Capture the cell that displays the provided text and extract its [X, Y] central coordinate. 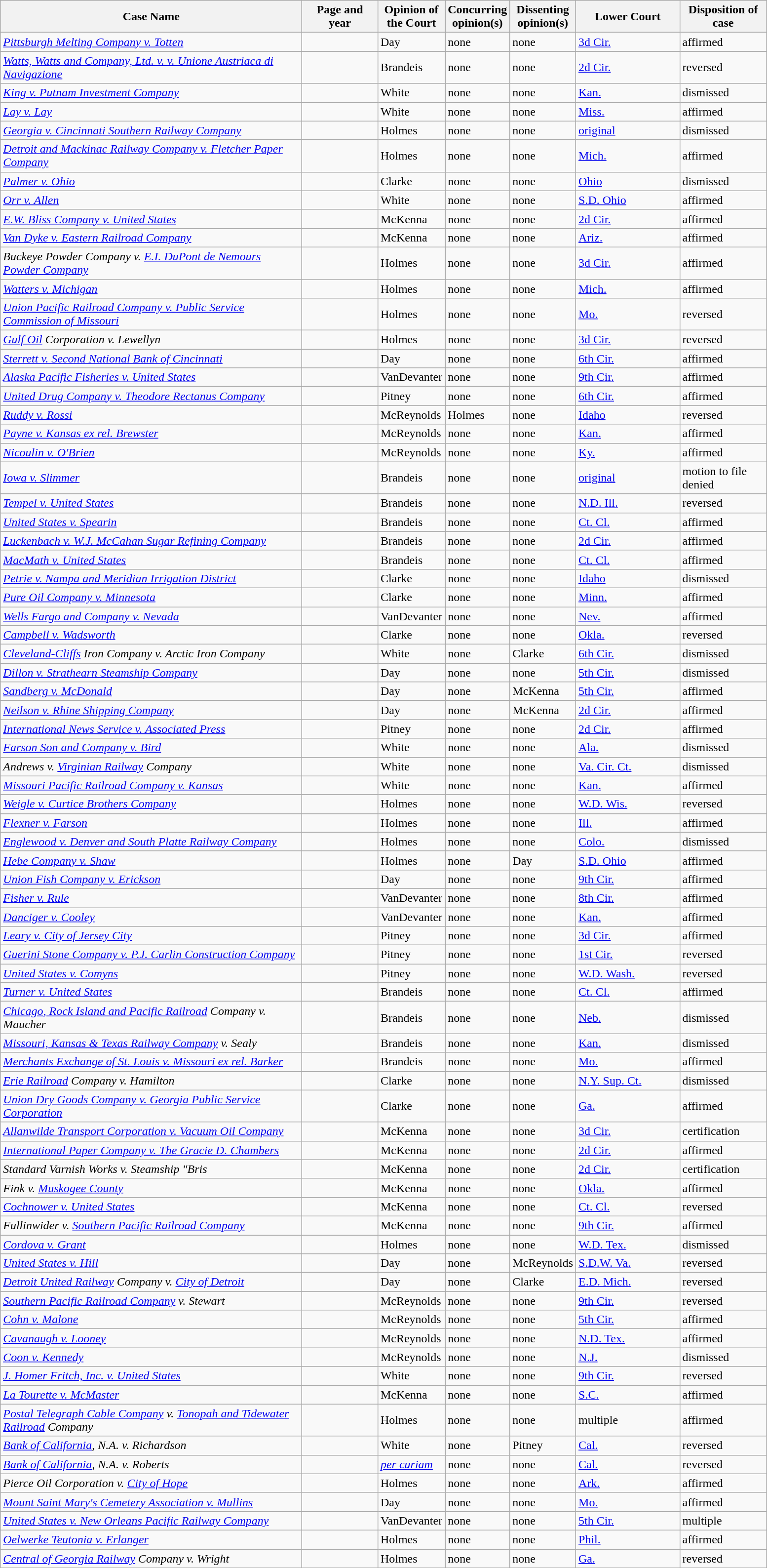
Concurring opinion(s) [478, 17]
E.W. Bliss Company v. United States [151, 219]
Union Pacific Railroad Company v. Public Service Commission of Missouri [151, 314]
Dissenting opinion(s) [543, 17]
King v. Putnam Investment Company [151, 93]
Missouri Pacific Railroad Company v. Kansas [151, 785]
Ala. [628, 748]
Cohn v. Malone [151, 1320]
United States v. New Orleans Pacific Railway Company [151, 1521]
Erie Railroad Company v. Hamilton [151, 1081]
Merchants Exchange of St. Louis v. Missouri ex rel. Barker [151, 1062]
Ill. [628, 823]
Dillon v. Strathearn Steamship Company [151, 673]
Nicoulin v. O'Brien [151, 452]
Ky. [628, 452]
Ariz. [628, 238]
Coon v. Kennedy [151, 1357]
W.D. Wis. [628, 804]
S.D.W. Va. [628, 1263]
Standard Varnish Works v. Steamship "Bris [151, 1169]
Pittsburgh Melting Company v. Totten [151, 42]
Minn. [628, 597]
Fullinwider v. Southern Pacific Railroad Company [151, 1225]
Pure Oil Company v. Minnesota [151, 597]
Cleveland-Cliffs Iron Company v. Arctic Iron Company [151, 654]
Cavanaugh v. Looney [151, 1338]
1st Cir. [628, 955]
Lower Court [628, 17]
Opinion of the Court [411, 17]
United States v. Comyns [151, 973]
motion to file denied [723, 478]
Neilson v. Rhine Shipping Company [151, 710]
Bank of California, N.A. v. Roberts [151, 1464]
Phil. [628, 1539]
Danciger v. Cooley [151, 917]
Farson Son and Company v. Bird [151, 748]
International News Service v. Associated Press [151, 729]
Georgia v. Cincinnati Southern Railway Company [151, 130]
International Paper Company v. The Gracie D. Chambers [151, 1150]
per curiam [411, 1464]
S.C. [628, 1395]
Sandberg v. McDonald [151, 691]
Campbell v. Wadsworth [151, 635]
Watters v. Michigan [151, 289]
Mount Saint Mary's Cemetery Association v. Mullins [151, 1502]
Sterrett v. Second National Bank of Cincinnati [151, 359]
Guerini Stone Company v. P.J. Carlin Construction Company [151, 955]
Petrie v. Nampa and Meridian Irrigation District [151, 578]
Lay v. Lay [151, 112]
Palmer v. Ohio [151, 181]
Disposition of case [723, 17]
Southern Pacific Railroad Company v. Stewart [151, 1301]
8th Cir. [628, 898]
Turner v. United States [151, 992]
Missouri, Kansas & Texas Railway Company v. Sealy [151, 1043]
Watts, Watts and Company, Ltd. v. v. Unione Austriaca di Navigazione [151, 67]
E.D. Mich. [628, 1282]
Orr v. Allen [151, 200]
Ohio [628, 181]
Flexner v. Farson [151, 823]
Leary v. City of Jersey City [151, 936]
Union Fish Company v. Erickson [151, 879]
Wells Fargo and Company v. Nevada [151, 616]
Chicago, Rock Island and Pacific Railroad Company v. Maucher [151, 1017]
Van Dyke v. Eastern Railroad Company [151, 238]
Page and year [340, 17]
Colo. [628, 842]
Miss. [628, 112]
Detroit and Mackinac Railway Company v. Fletcher Paper Company [151, 156]
Iowa v. Slimmer [151, 478]
Bank of California, N.A. v. Richardson [151, 1446]
N.D. Tex. [628, 1338]
W.D. Wash. [628, 973]
W.D. Tex. [628, 1244]
J. Homer Fritch, Inc. v. United States [151, 1376]
United Drug Company v. Theodore Rectanus Company [151, 396]
Case Name [151, 17]
Tempel v. United States [151, 503]
Ruddy v. Rossi [151, 415]
Englewood v. Denver and South Platte Railway Company [151, 842]
Postal Telegraph Cable Company v. Tonopah and Tidewater Railroad Company [151, 1420]
Pierce Oil Corporation v. City of Hope [151, 1483]
Oelwerke Teutonia v. Erlanger [151, 1539]
N.D. Ill. [628, 503]
Allanwilde Transport Corporation v. Vacuum Oil Company [151, 1131]
Alaska Pacific Fisheries v. United States [151, 377]
Detroit United Railway Company v. City of Detroit [151, 1282]
Weigle v. Curtice Brothers Company [151, 804]
Hebe Company v. Shaw [151, 860]
United States v. Spearin [151, 522]
N.Y. Sup. Ct. [628, 1081]
United States v. Hill [151, 1263]
MacMath v. United States [151, 560]
Ark. [628, 1483]
La Tourette v. McMaster [151, 1395]
Luckenbach v. W.J. McCahan Sugar Refining Company [151, 541]
Va. Cir. Ct. [628, 766]
Cochnower v. United States [151, 1206]
Fink v. Muskogee County [151, 1188]
Nev. [628, 616]
Fisher v. Rule [151, 898]
Union Dry Goods Company v. Georgia Public Service Corporation [151, 1106]
Buckeye Powder Company v. E.I. DuPont de Nemours Powder Company [151, 263]
Neb. [628, 1017]
Payne v. Kansas ex rel. Brewster [151, 434]
Cordova v. Grant [151, 1244]
Central of Georgia Railway Company v. Wright [151, 1558]
Gulf Oil Corporation v. Lewellyn [151, 340]
N.J. [628, 1357]
Andrews v. Virginian Railway Company [151, 766]
